Determine the (X, Y) coordinate at the center of the cell enclosing the given text.  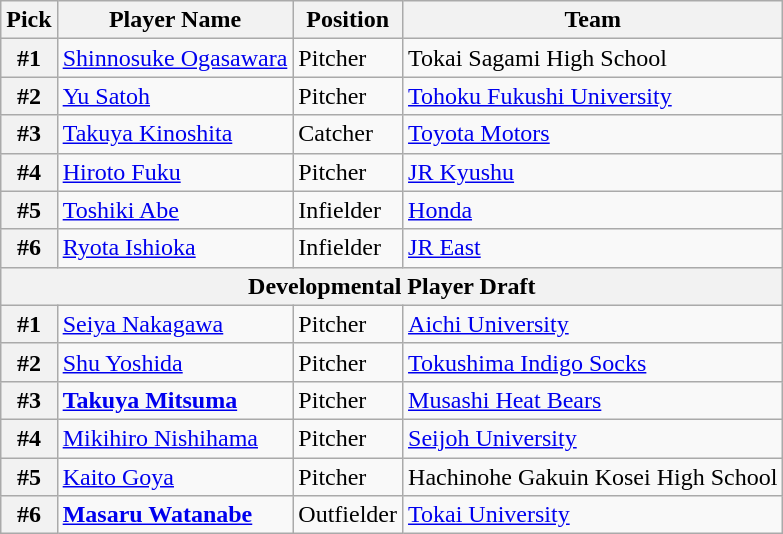
Shu Yoshida (175, 362)
Takuya Mitsuma (175, 400)
Toyota Motors (593, 134)
Takuya Kinoshita (175, 134)
Team (593, 20)
Kaito Goya (175, 477)
Seiya Nakagawa (175, 324)
Player Name (175, 20)
Ryota Ishioka (175, 248)
Masaru Watanabe (175, 515)
Yu Satoh (175, 96)
Pick (29, 20)
Position (348, 20)
Aichi University (593, 324)
Tokushima Indigo Socks (593, 362)
Honda (593, 210)
Developmental Player Draft (392, 286)
JR Kyushu (593, 172)
Hachinohe Gakuin Kosei High School (593, 477)
Toshiki Abe (175, 210)
Mikihiro Nishihama (175, 438)
Tohoku Fukushi University (593, 96)
Outfielder (348, 515)
Shinnosuke Ogasawara (175, 58)
JR East (593, 248)
Tokai University (593, 515)
Catcher (348, 134)
Musashi Heat Bears (593, 400)
Seijoh University (593, 438)
Hiroto Fuku (175, 172)
Tokai Sagami High School (593, 58)
